Provide the (X, Y) coordinate of the cell's center where the given text is located.  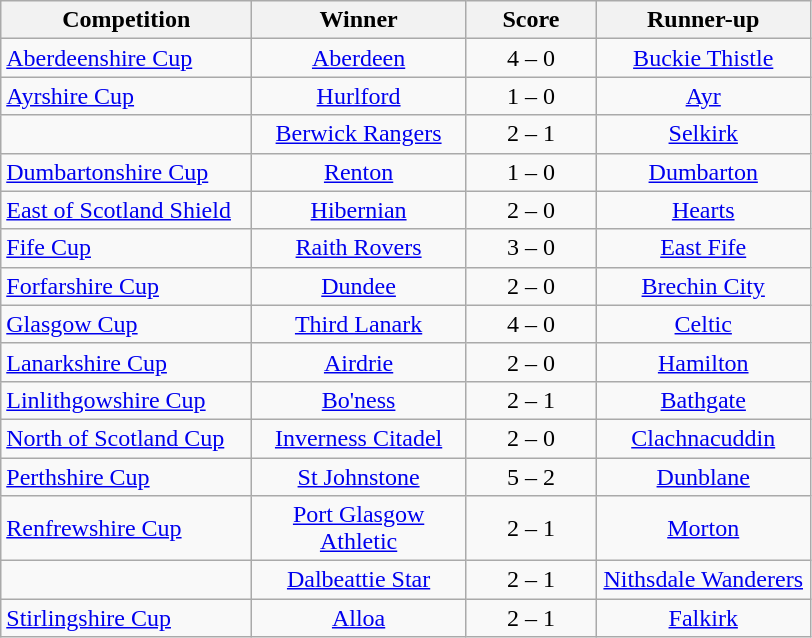
Inverness Citadel (359, 438)
3 – 0 (530, 248)
Linlithgowshire Cup (126, 400)
Hibernian (359, 210)
Aberdeen (359, 58)
Clachnacuddin (703, 438)
Hamilton (703, 362)
Airdrie (359, 362)
Celtic (703, 324)
Ayrshire Cup (126, 96)
Lanarkshire Cup (126, 362)
Falkirk (703, 618)
St Johnstone (359, 477)
Alloa (359, 618)
Ayr (703, 96)
Renfrewshire Cup (126, 528)
East of Scotland Shield (126, 210)
East Fife (703, 248)
Competition (126, 20)
Score (530, 20)
Bathgate (703, 400)
Dumbarton (703, 172)
Forfarshire Cup (126, 286)
Winner (359, 20)
Hurlford (359, 96)
Selkirk (703, 134)
Stirlingshire Cup (126, 618)
Dumbartonshire Cup (126, 172)
Buckie Thistle (703, 58)
Berwick Rangers (359, 134)
Morton (703, 528)
Third Lanark (359, 324)
Perthshire Cup (126, 477)
Dundee (359, 286)
Dunblane (703, 477)
Renton (359, 172)
Raith Rovers (359, 248)
Nithsdale Wanderers (703, 580)
Glasgow Cup (126, 324)
Fife Cup (126, 248)
North of Scotland Cup (126, 438)
Aberdeenshire Cup (126, 58)
Port Glasgow Athletic (359, 528)
Hearts (703, 210)
Dalbeattie Star (359, 580)
5 – 2 (530, 477)
Brechin City (703, 286)
Bo'ness (359, 400)
Runner-up (703, 20)
